From the cell containing the given text, extract its center point as (X, Y) coordinate. 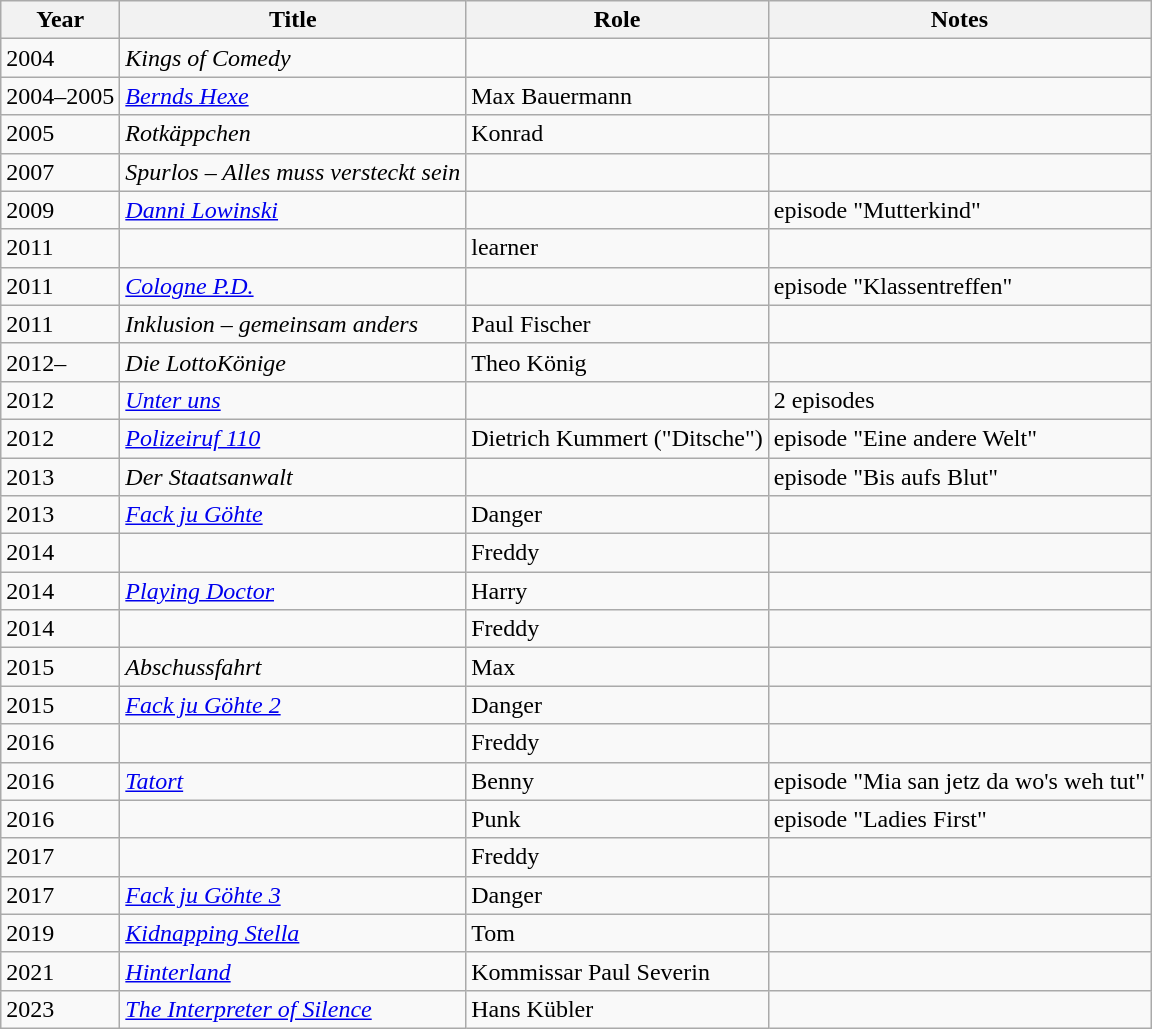
Kings of Comedy (293, 58)
Polizeiruf 110 (293, 438)
Hinterland (293, 971)
The Interpreter of Silence (293, 1009)
Max (618, 667)
episode "Bis aufs Blut" (959, 477)
Bernds Hexe (293, 96)
Fack ju Göhte 3 (293, 895)
Cologne P.D. (293, 286)
Danni Lowinski (293, 210)
Notes (959, 20)
2 episodes (959, 400)
Konrad (618, 134)
Tom (618, 933)
episode "Mutterkind" (959, 210)
Max Bauermann (618, 96)
2009 (60, 210)
Der Staatsanwalt (293, 477)
Unter uns (293, 400)
episode "Mia san jetz da wo's weh tut" (959, 781)
Benny (618, 781)
Hans Kübler (618, 1009)
Punk (618, 819)
Fack ju Göhte (293, 515)
Playing Doctor (293, 591)
Year (60, 20)
2005 (60, 134)
Paul Fischer (618, 324)
episode "Klassentreffen" (959, 286)
learner (618, 248)
episode "Eine andere Welt" (959, 438)
Kidnapping Stella (293, 933)
Rotkäppchen (293, 134)
2023 (60, 1009)
2019 (60, 933)
Harry (618, 591)
Tatort (293, 781)
2007 (60, 172)
Abschussfahrt (293, 667)
Spurlos – Alles muss versteckt sein (293, 172)
2004 (60, 58)
2021 (60, 971)
Role (618, 20)
Theo König (618, 362)
2012– (60, 362)
Die LottoKönige (293, 362)
Kommissar Paul Severin (618, 971)
Inklusion – gemeinsam anders (293, 324)
Dietrich Kummert ("Ditsche") (618, 438)
Fack ju Göhte 2 (293, 705)
Title (293, 20)
episode "Ladies First" (959, 819)
2004–2005 (60, 96)
